Provide the (X, Y) coordinate of the cell's center where the given text is located.  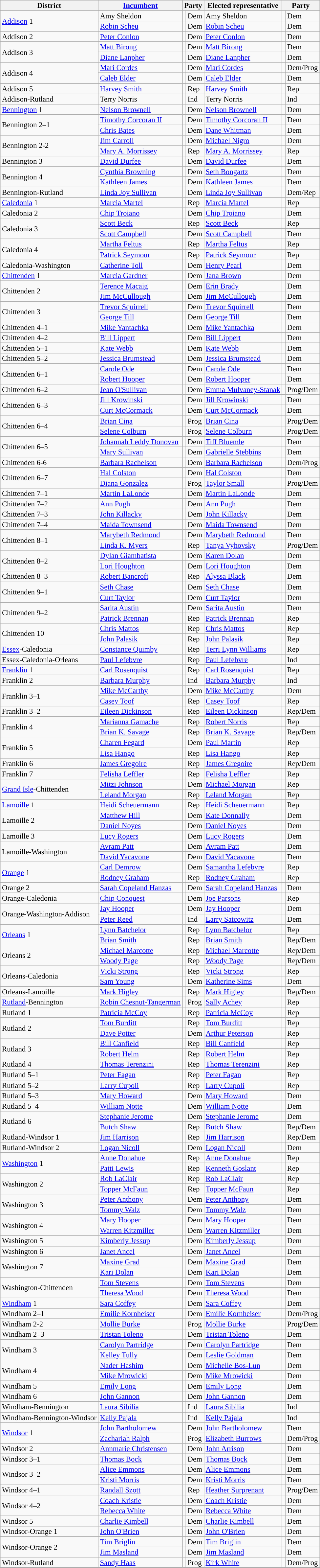
Rutland 3 (49, 1049)
Kirk White (243, 1563)
Essex-Caledonia (49, 649)
Essex-Caledonia-Orleans (49, 659)
Arthur Peterson (243, 1033)
Heather Surprenant (243, 1490)
Washington 7 (49, 1267)
Orange 1 (49, 872)
Washington 2 (49, 1184)
Elizabeth Burrows (243, 1438)
Terri Lynn Williams (243, 649)
Jim Carroll (140, 141)
Rutland-Windsor 1 (49, 1137)
Bennington 2-2 (49, 146)
Dem/Rep (302, 193)
District (49, 6)
Windham 6 (49, 1396)
Michelle Bos-Lun (243, 1366)
Kate Donnally (243, 815)
Chittenden 6–5 (49, 447)
Rutland 4 (49, 1065)
Grand Isle-Chittenden (49, 789)
Gabrielle Stebbins (243, 452)
Chittenden 1 (49, 275)
Henry Pearl (243, 265)
Rutland 5–2 (49, 1085)
Chittenden 6–3 (49, 405)
Addison 2 (49, 37)
Lamoille 1 (49, 805)
Jean O'Sullivan (140, 390)
Matthew Hill (140, 815)
Chittenden 6–7 (49, 478)
Bennington 4 (49, 177)
Rutland 1 (49, 1013)
Patti Lewis (140, 1168)
Windsor 2 (49, 1448)
Addison 3 (49, 52)
Bennington-Rutland (49, 193)
Charen Fegard (140, 743)
Constance Quimby (140, 649)
Seth Bongartz (243, 172)
Chittenden 4–2 (49, 338)
Peter Reed (140, 919)
Windsor-Orange 2 (49, 1547)
Chittenden 8–3 (49, 577)
Chittenden 6-6 (49, 462)
Franklin 2 (49, 680)
Michael Morgan (243, 784)
Rutland 2 (49, 1028)
Rutland 6 (49, 1121)
Chittenden 6–4 (49, 426)
Windham 1 (49, 1303)
Windham 3 (49, 1350)
Orleans 2 (49, 956)
Orange-Washington-Addison (49, 914)
Washington 4 (49, 1225)
Kenneth Goslant (243, 1168)
Rutland-Windsor 2 (49, 1147)
Rutland 5–4 (49, 1106)
Chittenden 3 (49, 311)
Alyssa Black (243, 577)
Lamoille 3 (49, 836)
Caledonia 3 (49, 229)
Washington 1 (49, 1163)
Chittenden 9–2 (49, 612)
Addison 4 (49, 73)
Caledonia 1 (49, 203)
Marcia Gardner (140, 275)
Franklin 1 (49, 670)
Terence Macaig (140, 286)
Chittenden 6–2 (49, 390)
Washington-Chittenden (49, 1287)
Chittenden 6–1 (49, 374)
Robert Norris (243, 722)
Orleans-Lamoille (49, 992)
Caledonia 4 (49, 250)
Karen Dolan (243, 556)
Nader Hashim (140, 1366)
Sam Young (140, 981)
Robin Chesnut-Tangerman (140, 1002)
Windsor 3–2 (49, 1475)
Orleans-Caledonia (49, 976)
Windham-Bennington (49, 1407)
Chip Conquest (140, 898)
Dave Potter (140, 1033)
Kelley Tully (140, 1355)
Katherine Sims (243, 981)
Washington 6 (49, 1251)
Caledonia-Washington (49, 265)
Washington 3 (49, 1205)
Windsor-Orange 1 (49, 1532)
Windham 2–1 (49, 1314)
Sandy Haas (140, 1563)
Rutland 5–1 (49, 1075)
Lamoille 2 (49, 820)
Robert Bancroft (140, 577)
Diana Gonzalez (140, 483)
Mitzi Johnson (140, 784)
Caledonia 2 (49, 213)
Rutland 5–3 (49, 1095)
Chittenden 5–2 (49, 358)
Franklin 5 (49, 748)
Chittenden 7–1 (49, 494)
Bennington 3 (49, 161)
Franklin 4 (49, 727)
Windsor 1 (49, 1433)
Chittenden 7–4 (49, 525)
Chris Bates (140, 130)
Cynthia Browning (140, 172)
Franklin 3–1 (49, 696)
Windham 4 (49, 1371)
Windham 2-2 (49, 1324)
Catherine Toll (140, 265)
Washington 5 (49, 1241)
Tiff Bluemle (243, 442)
Lamoille-Washington (49, 852)
Chittenden 4–1 (49, 327)
Jana Brown (243, 275)
Erin Brady (243, 286)
Windham-Bennington-Windsor (49, 1418)
Dylan Giambatista (140, 556)
Emma Mulvaney-Stanak (243, 390)
Chittenden 10 (49, 634)
Chittenden 9–1 (49, 592)
Elected representative (243, 6)
Chittenden 5–1 (49, 348)
Windsor 5 (49, 1521)
Windsor 4–1 (49, 1490)
Chittenden 7–3 (49, 514)
Bennington 1 (49, 109)
Tanya Vyhovsky (243, 545)
Franklin 7 (49, 774)
Addison 5 (49, 89)
Addison-Rutland (49, 99)
Marianna Gamache (140, 722)
Franklin 3–2 (49, 711)
Randall Szott (140, 1490)
Orange 2 (49, 888)
Windham 2–3 (49, 1334)
John Arrison (243, 1448)
Zachariah Ralph (140, 1438)
Annmarie Christensen (140, 1448)
Taylor Small (243, 483)
Paul Martin (243, 743)
Larry Satcowitz (243, 919)
Linda K. Myers (140, 545)
Mary Sullivan (140, 452)
Orleans 1 (49, 934)
Samantha Lefebvre (243, 867)
Leslie Goldman (243, 1355)
Michael Nigro (243, 141)
Dane Whitman (243, 130)
Windsor-Rutland (49, 1563)
Incumbent (140, 6)
Chittenden 7–2 (49, 504)
Bennington 2–1 (49, 125)
Johannah Leddy Donovan (140, 442)
Windham 5 (49, 1386)
Chittenden 2 (49, 291)
Franklin 6 (49, 763)
Addison 1 (49, 21)
Windsor 3–1 (49, 1459)
Orange-Caledonia (49, 898)
Rutland-Bennington (49, 1002)
Sally Achey (243, 1002)
Chittenden 8–1 (49, 540)
Chittenden 8–2 (49, 561)
Carl Demrow (140, 867)
Joe Parsons (243, 898)
Windsor 4–2 (49, 1506)
